From the cell containing the given text, extract its center point as [X, Y] coordinate. 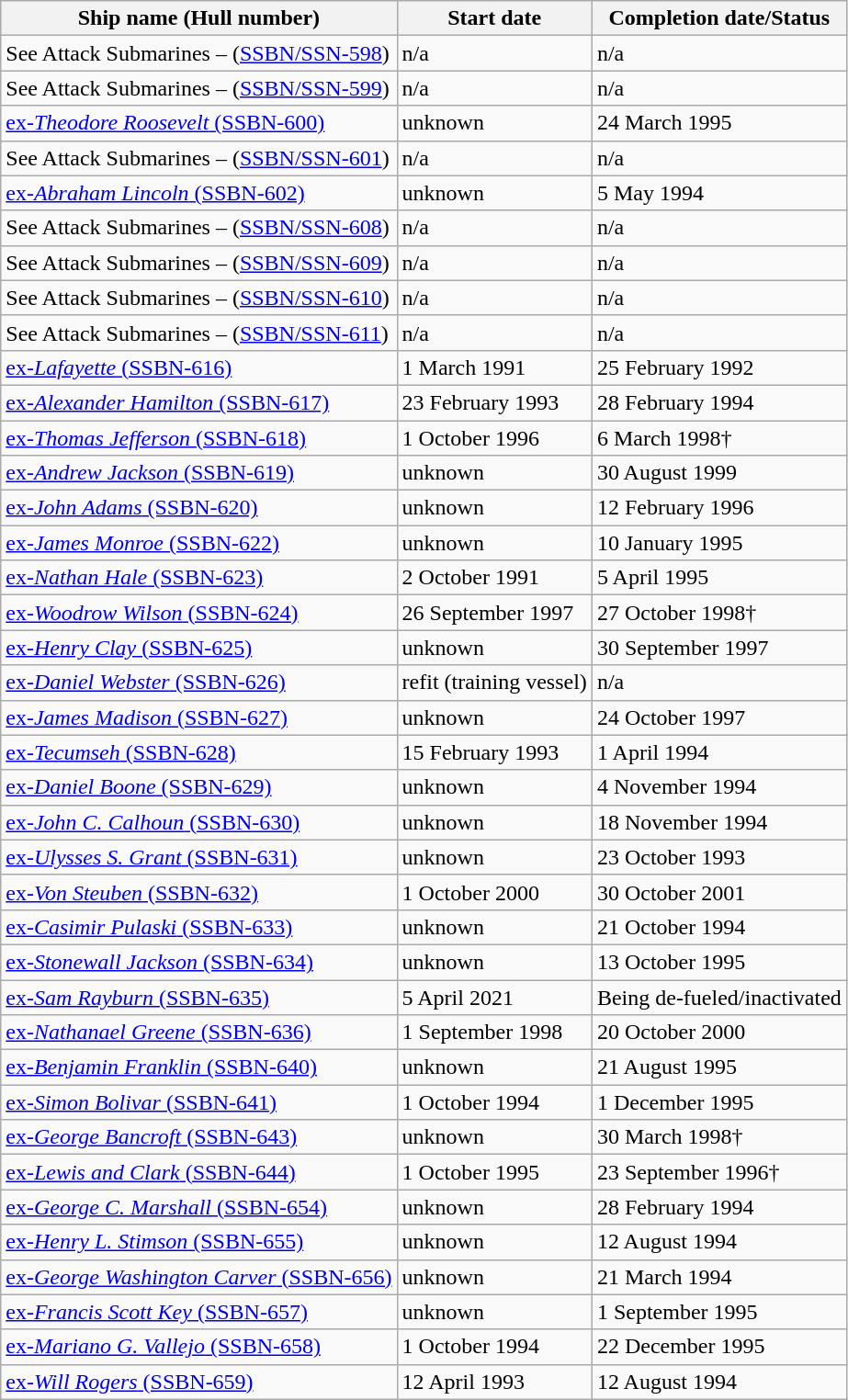
ex-Thomas Jefferson (SSBN-618) [198, 438]
ex-Daniel Webster (SSBN-626) [198, 683]
See Attack Submarines – (SSBN/SSN-601) [198, 158]
30 August 1999 [718, 473]
5 April 1995 [718, 578]
See Attack Submarines – (SSBN/SSN-609) [198, 263]
ex-Francis Scott Key (SSBN-657) [198, 1312]
ex-George Bancroft (SSBN-643) [198, 1137]
ex-Will Rogers (SSBN-659) [198, 1382]
21 March 1994 [718, 1277]
ex-Lewis and Clark (SSBN-644) [198, 1172]
12 April 1993 [494, 1382]
Start date [494, 18]
ex-Woodrow Wilson (SSBN-624) [198, 613]
Completion date/Status [718, 18]
1 March 1991 [494, 367]
ex-Daniel Boone (SSBN-629) [198, 787]
27 October 1998† [718, 613]
24 March 1995 [718, 123]
ex-Von Steuben (SSBN-632) [198, 892]
1 October 1995 [494, 1172]
ex-John C. Calhoun (SSBN-630) [198, 822]
See Attack Submarines – (SSBN/SSN-599) [198, 88]
ex-Nathan Hale (SSBN-623) [198, 578]
See Attack Submarines – (SSBN/SSN-611) [198, 333]
30 September 1997 [718, 648]
Being de-fueled/inactivated [718, 997]
22 December 1995 [718, 1347]
5 April 2021 [494, 997]
ex-Stonewall Jackson (SSBN-634) [198, 962]
ex-Casimir Pulaski (SSBN-633) [198, 927]
ex-George C. Marshall (SSBN-654) [198, 1207]
1 December 1995 [718, 1102]
24 October 1997 [718, 717]
See Attack Submarines – (SSBN/SSN-610) [198, 298]
Ship name (Hull number) [198, 18]
ex-Henry L. Stimson (SSBN-655) [198, 1242]
10 January 1995 [718, 543]
ex-Andrew Jackson (SSBN-619) [198, 473]
21 October 1994 [718, 927]
1 April 1994 [718, 752]
ex-Simon Bolivar (SSBN-641) [198, 1102]
30 October 2001 [718, 892]
ex-James Madison (SSBN-627) [198, 717]
ex-Lafayette (SSBN-616) [198, 367]
refit (training vessel) [494, 683]
20 October 2000 [718, 1033]
ex-Theodore Roosevelt (SSBN-600) [198, 123]
ex-Henry Clay (SSBN-625) [198, 648]
12 February 1996 [718, 508]
ex-Ulysses S. Grant (SSBN-631) [198, 857]
13 October 1995 [718, 962]
See Attack Submarines – (SSBN/SSN-608) [198, 228]
ex-Tecumseh (SSBN-628) [198, 752]
5 May 1994 [718, 193]
ex-John Adams (SSBN-620) [198, 508]
25 February 1992 [718, 367]
1 October 1996 [494, 438]
1 September 1995 [718, 1312]
ex-Abraham Lincoln (SSBN-602) [198, 193]
ex-Sam Rayburn (SSBN-635) [198, 997]
ex-Alexander Hamilton (SSBN-617) [198, 402]
30 March 1998† [718, 1137]
ex-George Washington Carver (SSBN-656) [198, 1277]
1 October 2000 [494, 892]
ex-James Monroe (SSBN-622) [198, 543]
23 October 1993 [718, 857]
21 August 1995 [718, 1067]
23 September 1996† [718, 1172]
4 November 1994 [718, 787]
15 February 1993 [494, 752]
See Attack Submarines – (SSBN/SSN-598) [198, 53]
1 September 1998 [494, 1033]
ex-Mariano G. Vallejo (SSBN-658) [198, 1347]
ex-Benjamin Franklin (SSBN-640) [198, 1067]
2 October 1991 [494, 578]
23 February 1993 [494, 402]
26 September 1997 [494, 613]
6 March 1998† [718, 438]
ex-Nathanael Greene (SSBN-636) [198, 1033]
18 November 1994 [718, 822]
